Pinpoint the cell where the given text exists, returning its (X, Y) midpoint coordinate. 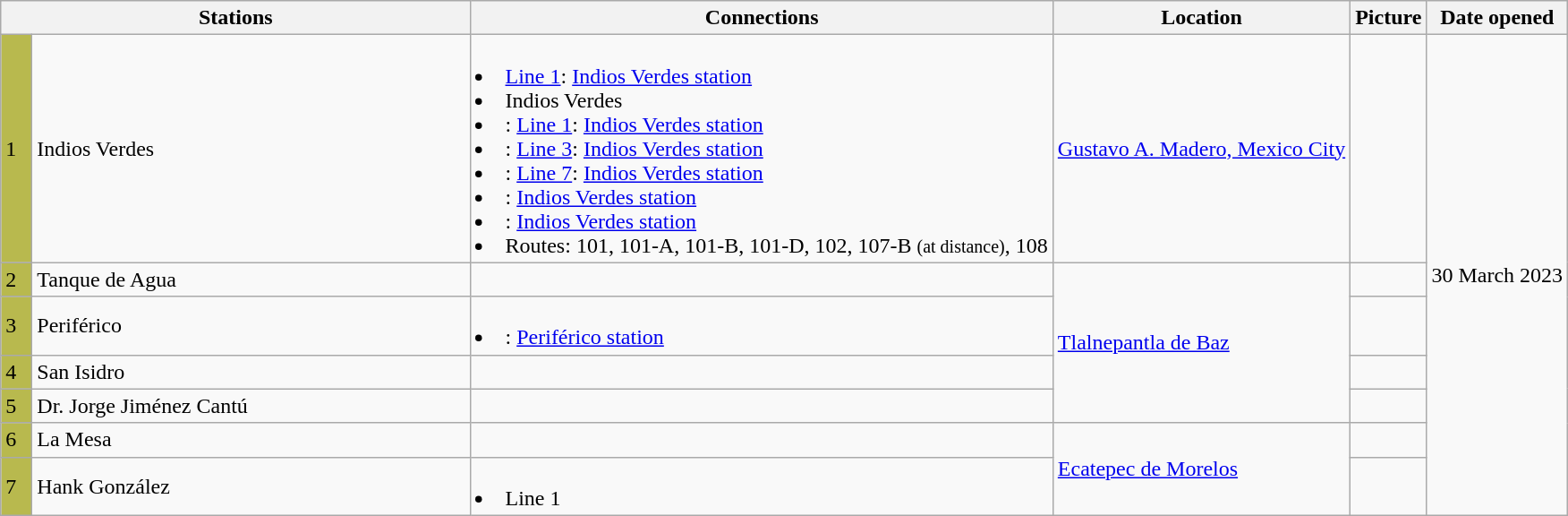
Line 1 (762, 486)
Periférico (251, 326)
7 (16, 486)
Date opened (1497, 18)
Tanque de Agua (251, 279)
Ecatepec de Morelos (1201, 469)
Indios Verdes (251, 149)
6 (16, 440)
Stations (236, 18)
Dr. Jorge Jiménez Cantú (251, 406)
5 (16, 406)
: Periférico station (762, 326)
Picture (1389, 18)
Connections (762, 18)
San Isidro (251, 372)
2 (16, 279)
Hank González (251, 486)
Gustavo A. Madero, Mexico City (1201, 149)
Tlalnepantla de Baz (1201, 342)
30 March 2023 (1497, 275)
1 (16, 149)
4 (16, 372)
3 (16, 326)
Location (1201, 18)
La Mesa (251, 440)
